Identify which cell holds the provided text, then report its (X, Y) central coordinate. 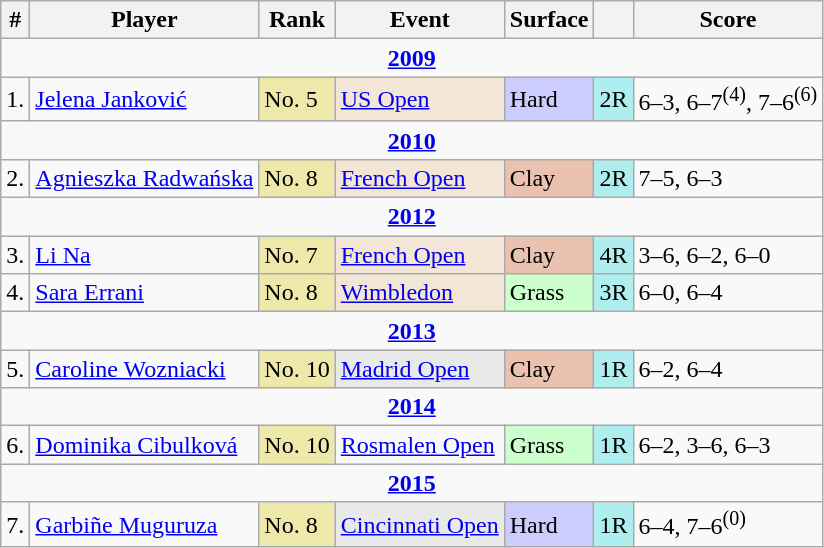
3–6, 6–2, 6–0 (728, 255)
6–4, 7–6(0) (728, 524)
5. (16, 369)
6–0, 6–4 (728, 293)
2012 (412, 217)
6. (16, 445)
Wimbledon (420, 293)
Rank (297, 20)
7. (16, 524)
Sara Errani (144, 293)
3. (16, 255)
Agnieszka Radwańska (144, 178)
Cincinnati Open (420, 524)
Rosmalen Open (420, 445)
Li Na (144, 255)
2013 (412, 331)
1. (16, 100)
2009 (412, 58)
3R (614, 293)
Score (728, 20)
Madrid Open (420, 369)
2015 (412, 483)
2010 (412, 140)
No. 7 (297, 255)
6–2, 3–6, 6–3 (728, 445)
# (16, 20)
Dominika Cibulková (144, 445)
No. 5 (297, 100)
Caroline Wozniacki (144, 369)
6–3, 6–7(4), 7–6(6) (728, 100)
2014 (412, 407)
US Open (420, 100)
4. (16, 293)
Jelena Janković (144, 100)
Garbiñe Muguruza (144, 524)
2. (16, 178)
7–5, 6–3 (728, 178)
Player (144, 20)
6–2, 6–4 (728, 369)
Surface (549, 20)
4R (614, 255)
Event (420, 20)
